Extract the (X, Y) coordinate from the center of the cell holding the provided text.  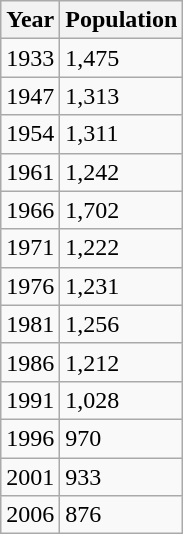
1,256 (122, 324)
2006 (30, 515)
1,702 (122, 210)
1981 (30, 324)
1933 (30, 58)
1996 (30, 438)
1971 (30, 248)
1947 (30, 96)
1,242 (122, 172)
876 (122, 515)
1,313 (122, 96)
1966 (30, 210)
1954 (30, 134)
1,212 (122, 362)
Year (30, 20)
1,475 (122, 58)
1,311 (122, 134)
1961 (30, 172)
1986 (30, 362)
1,028 (122, 400)
933 (122, 477)
1991 (30, 400)
1,231 (122, 286)
Population (122, 20)
1976 (30, 286)
2001 (30, 477)
970 (122, 438)
1,222 (122, 248)
